Identify which cell holds the provided text, then report its [X, Y] central coordinate. 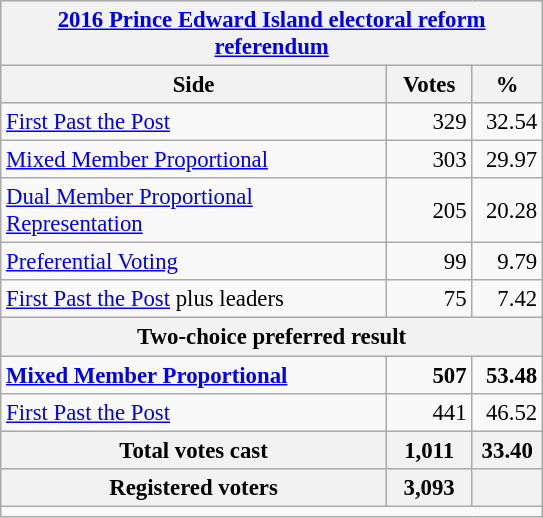
9.79 [508, 262]
2016 Prince Edward Island electoral reform referendum [272, 34]
20.28 [508, 210]
75 [429, 299]
441 [429, 412]
329 [429, 122]
303 [429, 160]
32.54 [508, 122]
7.42 [508, 299]
% [508, 85]
Two-choice preferred result [272, 337]
Registered voters [194, 487]
1,011 [429, 450]
46.52 [508, 412]
First Past the Post plus leaders [194, 299]
Total votes cast [194, 450]
Dual Member Proportional Representation [194, 210]
Preferential Voting [194, 262]
205 [429, 210]
53.48 [508, 375]
33.40 [508, 450]
Side [194, 85]
29.97 [508, 160]
99 [429, 262]
507 [429, 375]
3,093 [429, 487]
Votes [429, 85]
